Extract the [x, y] coordinate from the center of the cell holding the provided text.  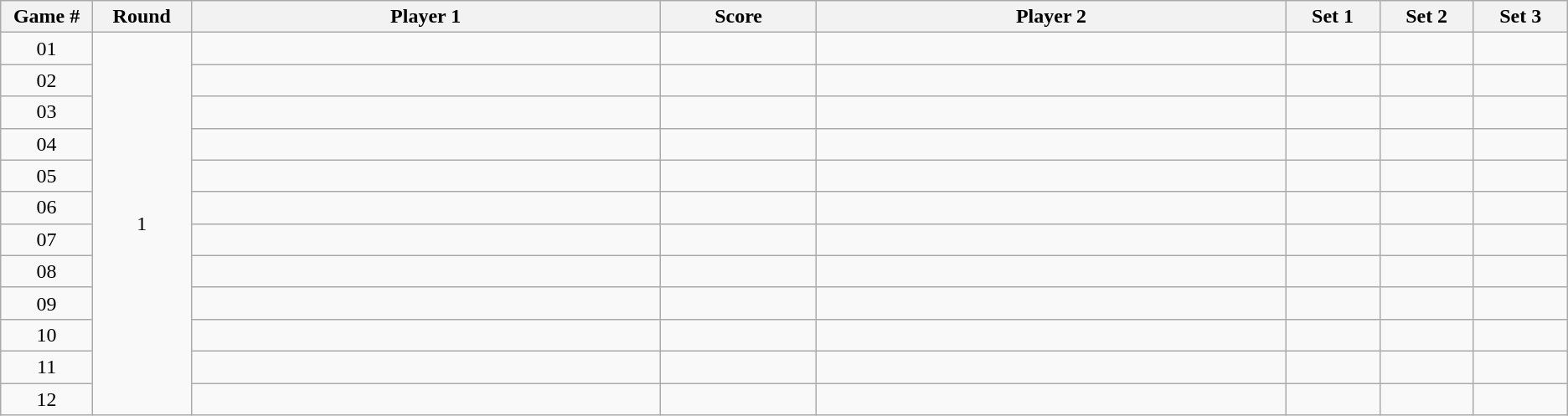
02 [47, 80]
Player 1 [426, 17]
06 [47, 208]
10 [47, 335]
01 [47, 49]
08 [47, 271]
1 [142, 224]
Set 1 [1333, 17]
05 [47, 176]
Round [142, 17]
Score [739, 17]
Game # [47, 17]
Set 3 [1520, 17]
11 [47, 367]
07 [47, 239]
03 [47, 112]
09 [47, 303]
12 [47, 399]
04 [47, 144]
Set 2 [1426, 17]
Player 2 [1051, 17]
